Return the (x, y) coordinate for the center point of the cell that contains the specified text.  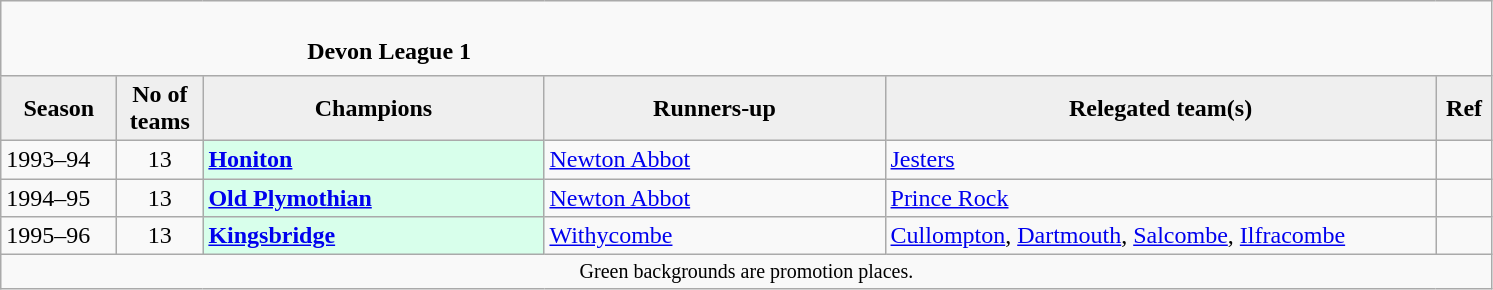
Green backgrounds are promotion places. (746, 272)
Withycombe (714, 236)
1994–95 (59, 197)
Champions (374, 108)
1995–96 (59, 236)
Cullompton, Dartmouth, Salcombe, Ilfracombe (1160, 236)
Relegated team(s) (1160, 108)
1993–94 (59, 159)
Kingsbridge (374, 236)
Old Plymothian (374, 197)
No of teams (160, 108)
Ref (1464, 108)
Season (59, 108)
Prince Rock (1160, 197)
Jesters (1160, 159)
Runners-up (714, 108)
Honiton (374, 159)
